Output the (X, Y) coordinate of the center of the cell containing the given text.  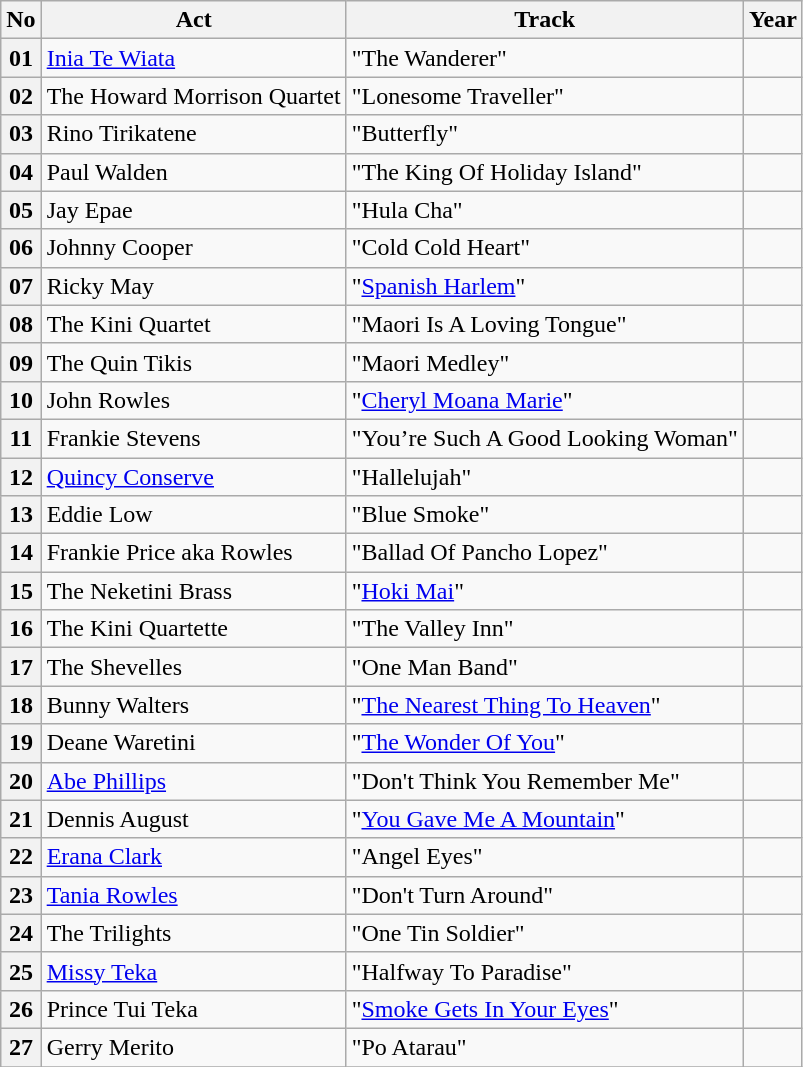
Inia Te Wiata (194, 58)
"The Wanderer" (544, 58)
"Hallelujah" (544, 477)
09 (21, 362)
"Don't Turn Around" (544, 895)
20 (21, 781)
"The Valley Inn" (544, 629)
Ricky May (194, 286)
"Angel Eyes" (544, 857)
Quincy Conserve (194, 477)
03 (21, 134)
02 (21, 96)
The Trilights (194, 933)
The Howard Morrison Quartet (194, 96)
18 (21, 705)
Tania Rowles (194, 895)
19 (21, 743)
Gerry Merito (194, 1047)
06 (21, 248)
"The King Of Holiday Island" (544, 172)
17 (21, 667)
The Kini Quartet (194, 324)
Erana Clark (194, 857)
"Maori Is A Loving Tongue" (544, 324)
Track (544, 20)
"Ballad Of Pancho Lopez" (544, 553)
12 (21, 477)
The Quin Tikis (194, 362)
24 (21, 933)
23 (21, 895)
04 (21, 172)
"Maori Medley" (544, 362)
Deane Waretini (194, 743)
The Kini Quartette (194, 629)
"Blue Smoke" (544, 515)
"The Nearest Thing To Heaven" (544, 705)
14 (21, 553)
Act (194, 20)
08 (21, 324)
Year (772, 20)
Bunny Walters (194, 705)
11 (21, 438)
"Smoke Gets In Your Eyes" (544, 1009)
Abe Phillips (194, 781)
21 (21, 819)
"Butterfly" (544, 134)
The Neketini Brass (194, 591)
07 (21, 286)
Prince Tui Teka (194, 1009)
Frankie Stevens (194, 438)
"The Wonder Of You" (544, 743)
26 (21, 1009)
Dennis August (194, 819)
"Cold Cold Heart" (544, 248)
"Don't Think You Remember Me" (544, 781)
"Halfway To Paradise" (544, 971)
Jay Epae (194, 210)
05 (21, 210)
Eddie Low (194, 515)
"One Tin Soldier" (544, 933)
John Rowles (194, 400)
16 (21, 629)
Frankie Price aka Rowles (194, 553)
"Cheryl Moana Marie" (544, 400)
15 (21, 591)
Missy Teka (194, 971)
13 (21, 515)
10 (21, 400)
25 (21, 971)
01 (21, 58)
Paul Walden (194, 172)
"You’re Such A Good Looking Woman" (544, 438)
"Spanish Harlem" (544, 286)
27 (21, 1047)
Johnny Cooper (194, 248)
22 (21, 857)
The Shevelles (194, 667)
No (21, 20)
"One Man Band" (544, 667)
Rino Tirikatene (194, 134)
"Hula Cha" (544, 210)
"Lonesome Traveller" (544, 96)
"Hoki Mai" (544, 591)
"Po Atarau" (544, 1047)
"You Gave Me A Mountain" (544, 819)
